Determine the (X, Y) coordinate at the center of the cell enclosing the given text.  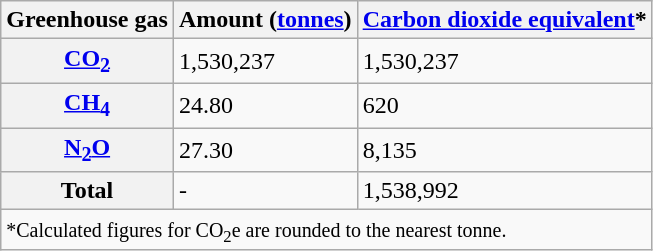
Carbon dioxide equivalent* (504, 20)
CO2 (88, 61)
24.80 (265, 105)
N2O (88, 150)
8,135 (504, 150)
CH4 (88, 105)
- (265, 191)
27.30 (265, 150)
1,538,992 (504, 191)
*Calculated figures for CO2e are rounded to the nearest tonne. (326, 230)
Amount (tonnes) (265, 20)
Total (88, 191)
620 (504, 105)
Greenhouse gas (88, 20)
